Capture the cell that displays the provided text and extract its [X, Y] central coordinate. 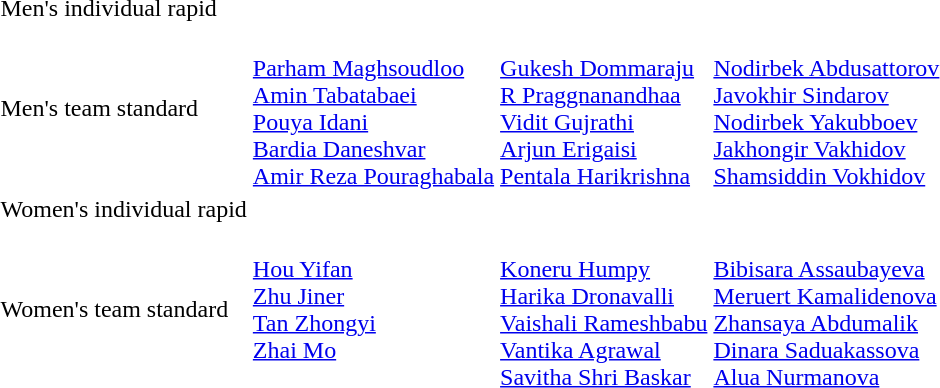
Gukesh DommarajuR PraggnanandhaaVidit GujrathiArjun ErigaisiPentala Harikrishna [604, 108]
Parham MaghsoudlooAmin TabatabaeiPouya IdaniBardia DaneshvarAmir Reza Pouraghabala [373, 108]
